Capture the cell that displays the provided text and extract its [X, Y] central coordinate. 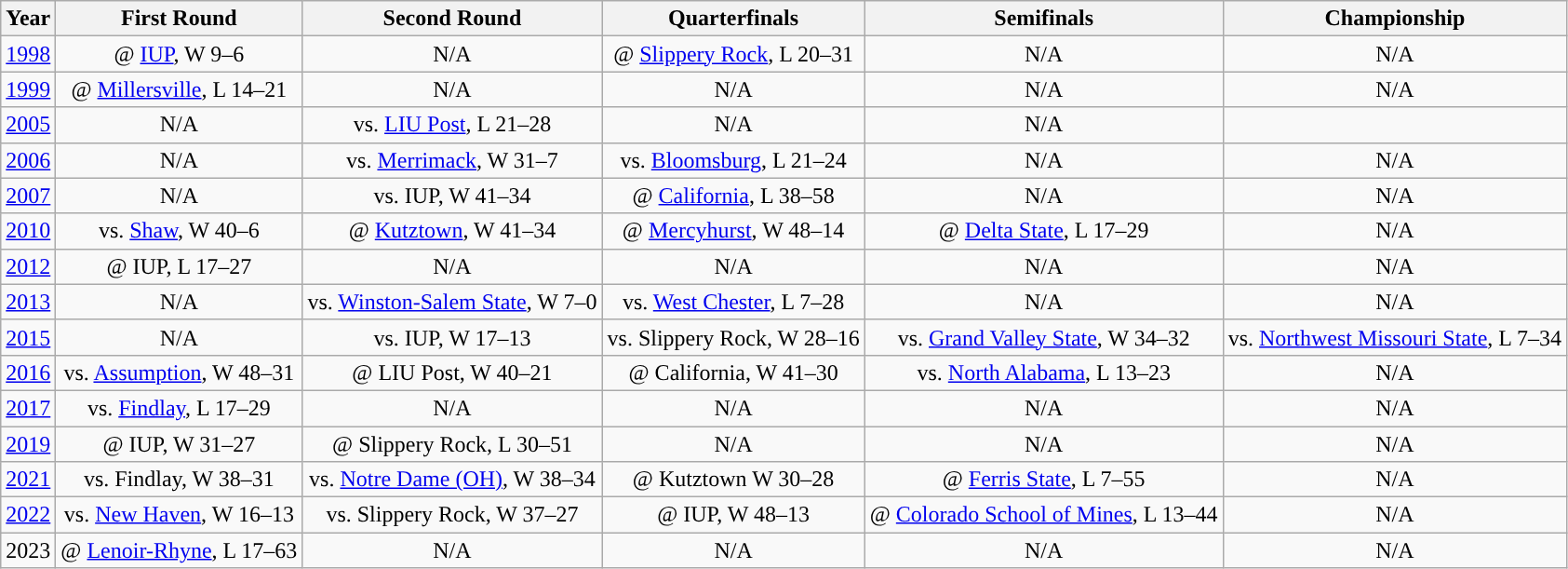
@ Lenoir-Rhyne, L 17–63 [179, 550]
Year [28, 19]
Quarterfinals [733, 19]
2012 [28, 266]
@ Kutztown W 30–28 [733, 480]
2013 [28, 302]
@ Slippery Rock, L 20–31 [733, 54]
vs. Findlay, W 38–31 [179, 480]
vs. Bloomsburg, L 21–24 [733, 160]
@ IUP, W 31–27 [179, 444]
@ IUP, W 48–13 [733, 515]
vs. Findlay, L 17–29 [179, 408]
@ Colorado School of Mines, L 13–44 [1044, 515]
2023 [28, 550]
vs. Notre Dame (OH), W 38–34 [452, 480]
vs. Assumption, W 48–31 [179, 373]
2005 [28, 125]
@ IUP, W 9–6 [179, 54]
@ Delta State, L 17–29 [1044, 231]
2022 [28, 515]
@ Millersville, L 14–21 [179, 89]
vs. New Haven, W 16–13 [179, 515]
vs. Grand Valley State, W 34–32 [1044, 337]
Second Round [452, 19]
vs. LIU Post, L 21–28 [452, 125]
vs. Slippery Rock, W 28–16 [733, 337]
@ Mercyhurst, W 48–14 [733, 231]
2021 [28, 480]
@ California, W 41–30 [733, 373]
First Round [179, 19]
2019 [28, 444]
vs. North Alabama, L 13–23 [1044, 373]
@ IUP, L 17–27 [179, 266]
vs. Shaw, W 40–6 [179, 231]
2016 [28, 373]
vs. Winston-Salem State, W 7–0 [452, 302]
vs. West Chester, L 7–28 [733, 302]
1998 [28, 54]
vs. IUP, W 17–13 [452, 337]
2017 [28, 408]
2006 [28, 160]
vs. Northwest Missouri State, L 7–34 [1395, 337]
2007 [28, 196]
vs. Merrimack, W 31–7 [452, 160]
2010 [28, 231]
vs. Slippery Rock, W 37–27 [452, 515]
@ Kutztown, W 41–34 [452, 231]
2015 [28, 337]
@ Slippery Rock, L 30–51 [452, 444]
vs. IUP, W 41–34 [452, 196]
Semifinals [1044, 19]
@ California, L 38–58 [733, 196]
1999 [28, 89]
@ LIU Post, W 40–21 [452, 373]
Championship [1395, 19]
@ Ferris State, L 7–55 [1044, 480]
